Search for the cell housing the specified text and yield its (X, Y) center coordinate. 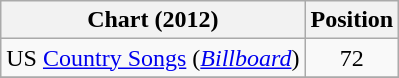
Chart (2012) (153, 20)
Position (352, 20)
72 (352, 58)
US Country Songs (Billboard) (153, 58)
